Capture the cell that displays the provided text and extract its (x, y) central coordinate. 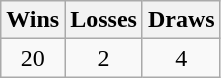
Wins (33, 20)
Losses (104, 20)
20 (33, 58)
2 (104, 58)
Draws (181, 20)
4 (181, 58)
